Locate the cell with the specified text and output its [X, Y] center coordinate. 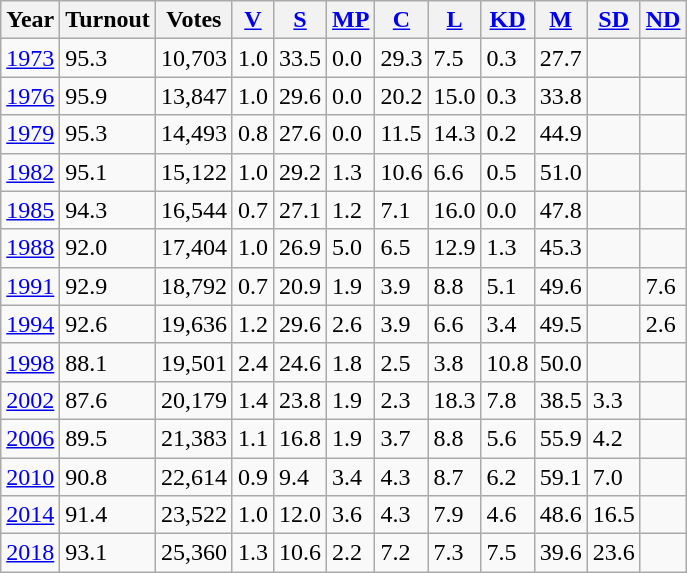
2.2 [351, 553]
0.9 [252, 477]
33.5 [300, 58]
51.0 [560, 172]
50.0 [560, 362]
92.0 [108, 248]
47.8 [560, 210]
3.3 [614, 400]
5.0 [351, 248]
1976 [30, 96]
14.3 [454, 134]
21,383 [194, 438]
6.5 [402, 248]
19,636 [194, 324]
38.5 [560, 400]
93.1 [108, 553]
1.8 [351, 362]
92.6 [108, 324]
94.3 [108, 210]
95.1 [108, 172]
16,544 [194, 210]
1991 [30, 286]
18,792 [194, 286]
9.4 [300, 477]
89.5 [108, 438]
6.2 [508, 477]
33.8 [560, 96]
1979 [30, 134]
2018 [30, 553]
27.7 [560, 58]
91.4 [108, 515]
29.2 [300, 172]
0.5 [508, 172]
49.5 [560, 324]
Year [30, 20]
V [252, 20]
5.1 [508, 286]
7.6 [663, 286]
20,179 [194, 400]
17,404 [194, 248]
90.8 [108, 477]
1.1 [252, 438]
3.6 [351, 515]
7.2 [402, 553]
SD [614, 20]
24.6 [300, 362]
2.3 [402, 400]
Votes [194, 20]
2002 [30, 400]
11.5 [402, 134]
20.2 [402, 96]
2.5 [402, 362]
15,122 [194, 172]
0.2 [508, 134]
1982 [30, 172]
18.3 [454, 400]
55.9 [560, 438]
22,614 [194, 477]
ND [663, 20]
7.3 [454, 553]
16.0 [454, 210]
L [454, 20]
39.6 [560, 553]
1994 [30, 324]
1.4 [252, 400]
0.8 [252, 134]
19,501 [194, 362]
14,493 [194, 134]
3.7 [402, 438]
8.7 [454, 477]
7.9 [454, 515]
44.9 [560, 134]
45.3 [560, 248]
4.6 [508, 515]
27.1 [300, 210]
4.2 [614, 438]
1988 [30, 248]
49.6 [560, 286]
25,360 [194, 553]
48.6 [560, 515]
2.4 [252, 362]
10.8 [508, 362]
KD [508, 20]
1985 [30, 210]
59.1 [560, 477]
23.8 [300, 400]
7.0 [614, 477]
2014 [30, 515]
95.9 [108, 96]
26.9 [300, 248]
29.3 [402, 58]
12.0 [300, 515]
1973 [30, 58]
2010 [30, 477]
7.8 [508, 400]
27.6 [300, 134]
13,847 [194, 96]
87.6 [108, 400]
MP [351, 20]
23.6 [614, 553]
15.0 [454, 96]
20.9 [300, 286]
5.6 [508, 438]
88.1 [108, 362]
16.5 [614, 515]
3.8 [454, 362]
1998 [30, 362]
16.8 [300, 438]
7.1 [402, 210]
Turnout [108, 20]
10,703 [194, 58]
2006 [30, 438]
C [402, 20]
M [560, 20]
23,522 [194, 515]
S [300, 20]
12.9 [454, 248]
92.9 [108, 286]
